Provide the (X, Y) coordinate of the cell's center where the given text is located.  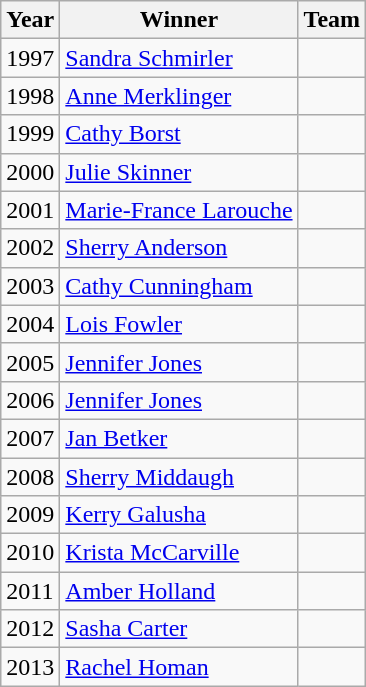
2010 (30, 553)
2004 (30, 324)
2002 (30, 248)
Kerry Galusha (179, 515)
Cathy Borst (179, 134)
Cathy Cunningham (179, 286)
2003 (30, 286)
2000 (30, 172)
2006 (30, 400)
Sasha Carter (179, 629)
Julie Skinner (179, 172)
1997 (30, 58)
2001 (30, 210)
Krista McCarville (179, 553)
2009 (30, 515)
Sherry Anderson (179, 248)
Jan Betker (179, 438)
2008 (30, 477)
Marie-France Larouche (179, 210)
Team (332, 20)
Winner (179, 20)
2007 (30, 438)
2013 (30, 667)
1999 (30, 134)
Year (30, 20)
Lois Fowler (179, 324)
Anne Merklinger (179, 96)
Rachel Homan (179, 667)
Sherry Middaugh (179, 477)
2011 (30, 591)
2012 (30, 629)
1998 (30, 96)
Amber Holland (179, 591)
2005 (30, 362)
Sandra Schmirler (179, 58)
